Determine the (x, y) coordinate at the center of the cell enclosing the given text.  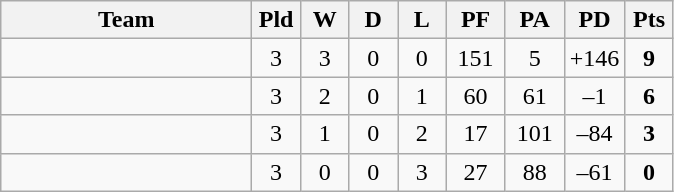
Pts (650, 20)
PA (534, 20)
5 (534, 58)
101 (534, 134)
–1 (594, 96)
Pld (276, 20)
PF (476, 20)
88 (534, 172)
27 (476, 172)
–61 (594, 172)
61 (534, 96)
+146 (594, 58)
60 (476, 96)
151 (476, 58)
17 (476, 134)
–84 (594, 134)
D (374, 20)
9 (650, 58)
6 (650, 96)
W (324, 20)
L (422, 20)
PD (594, 20)
Team (126, 20)
